Capture the cell that displays the provided text and extract its [x, y] central coordinate. 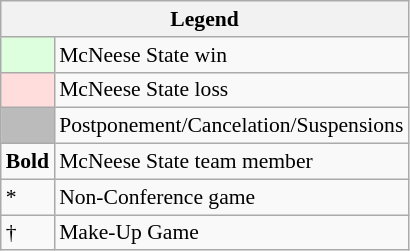
McNeese State win [231, 55]
Make-Up Game [231, 233]
McNeese State loss [231, 90]
Legend [205, 19]
* [28, 197]
Postponement/Cancelation/Suspensions [231, 126]
† [28, 233]
Bold [28, 162]
McNeese State team member [231, 162]
Non-Conference game [231, 197]
